Locate the cell with the specified text and output its (X, Y) center coordinate. 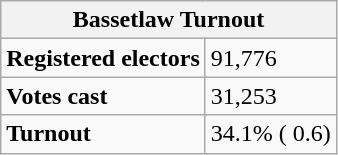
91,776 (270, 58)
Bassetlaw Turnout (169, 20)
Turnout (104, 134)
Registered electors (104, 58)
Votes cast (104, 96)
31,253 (270, 96)
34.1% ( 0.6) (270, 134)
